Pinpoint the cell where the given text exists, returning its (x, y) midpoint coordinate. 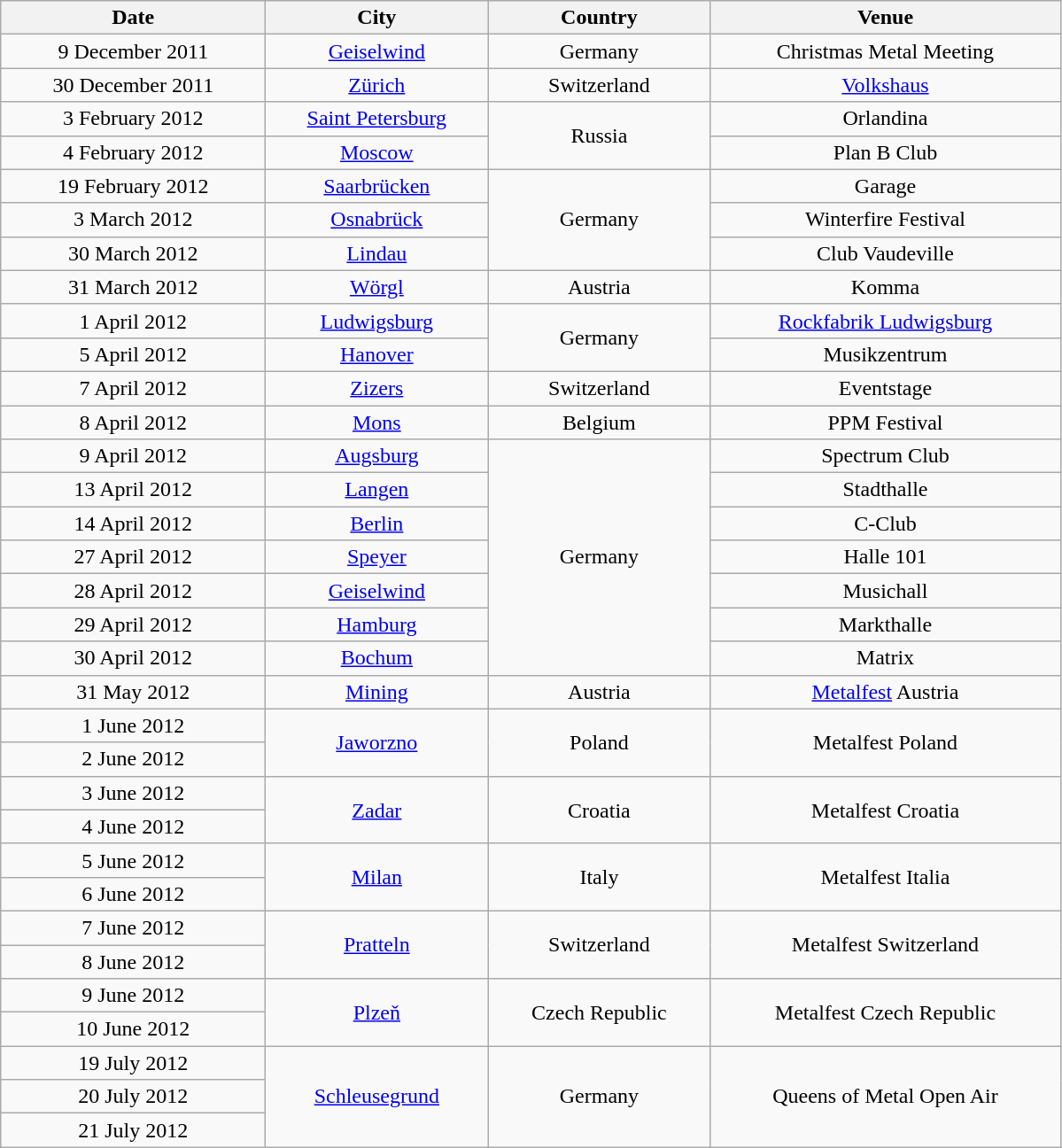
PPM Festival (886, 423)
5 April 2012 (133, 354)
Saint Petersburg (377, 119)
Plzeň (377, 1012)
14 April 2012 (133, 524)
Osnabrück (377, 220)
Christmas Metal Meeting (886, 51)
3 February 2012 (133, 119)
Langen (377, 490)
Belgium (599, 423)
5 June 2012 (133, 860)
4 June 2012 (133, 826)
4 February 2012 (133, 152)
19 July 2012 (133, 1063)
30 March 2012 (133, 253)
1 April 2012 (133, 321)
6 June 2012 (133, 894)
Musichall (886, 591)
Jaworzno (377, 742)
Bochum (377, 658)
Mons (377, 423)
Lindau (377, 253)
Volkshaus (886, 85)
Komma (886, 287)
Moscow (377, 152)
Zadar (377, 810)
Augsburg (377, 456)
3 June 2012 (133, 793)
30 April 2012 (133, 658)
Plan B Club (886, 152)
30 December 2011 (133, 85)
Musikzentrum (886, 354)
Hamburg (377, 624)
Milan (377, 877)
C-Club (886, 524)
28 April 2012 (133, 591)
19 February 2012 (133, 186)
9 April 2012 (133, 456)
31 March 2012 (133, 287)
2 June 2012 (133, 759)
Wörgl (377, 287)
Metalfest Czech Republic (886, 1012)
7 April 2012 (133, 388)
1 June 2012 (133, 725)
Hanover (377, 354)
Halle 101 (886, 557)
3 March 2012 (133, 220)
21 July 2012 (133, 1130)
7 June 2012 (133, 927)
9 December 2011 (133, 51)
Spectrum Club (886, 456)
Garage (886, 186)
Markthalle (886, 624)
Metalfest Austria (886, 692)
20 July 2012 (133, 1097)
Queens of Metal Open Air (886, 1097)
8 April 2012 (133, 423)
Orlandina (886, 119)
Czech Republic (599, 1012)
Zizers (377, 388)
Italy (599, 877)
Metalfest Croatia (886, 810)
City (377, 18)
31 May 2012 (133, 692)
29 April 2012 (133, 624)
Zürich (377, 85)
9 June 2012 (133, 996)
Croatia (599, 810)
Mining (377, 692)
Rockfabrik Ludwigsburg (886, 321)
Russia (599, 136)
8 June 2012 (133, 961)
Ludwigsburg (377, 321)
Eventstage (886, 388)
Speyer (377, 557)
Berlin (377, 524)
Metalfest Switzerland (886, 944)
Club Vaudeville (886, 253)
27 April 2012 (133, 557)
Saarbrücken (377, 186)
Winterfire Festival (886, 220)
13 April 2012 (133, 490)
Country (599, 18)
Pratteln (377, 944)
Poland (599, 742)
Metalfest Italia (886, 877)
Stadthalle (886, 490)
Schleusegrund (377, 1097)
Matrix (886, 658)
Metalfest Poland (886, 742)
10 June 2012 (133, 1029)
Date (133, 18)
Venue (886, 18)
